Return [X, Y] of the center of cell containing provided text 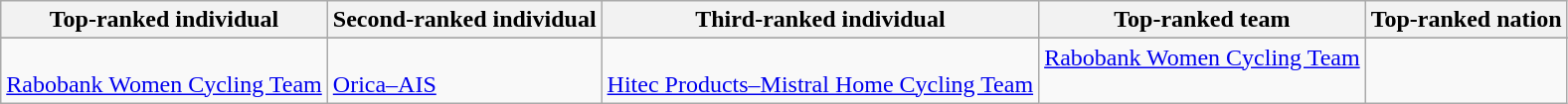
Top-ranked team [1203, 20]
Orica–AIS [464, 71]
Hitec Products–Mistral Home Cycling Team [820, 71]
Top-ranked individual [165, 20]
Top-ranked nation [1466, 20]
Third-ranked individual [820, 20]
Second-ranked individual [464, 20]
